Capture the cell that displays the provided text and extract its (X, Y) central coordinate. 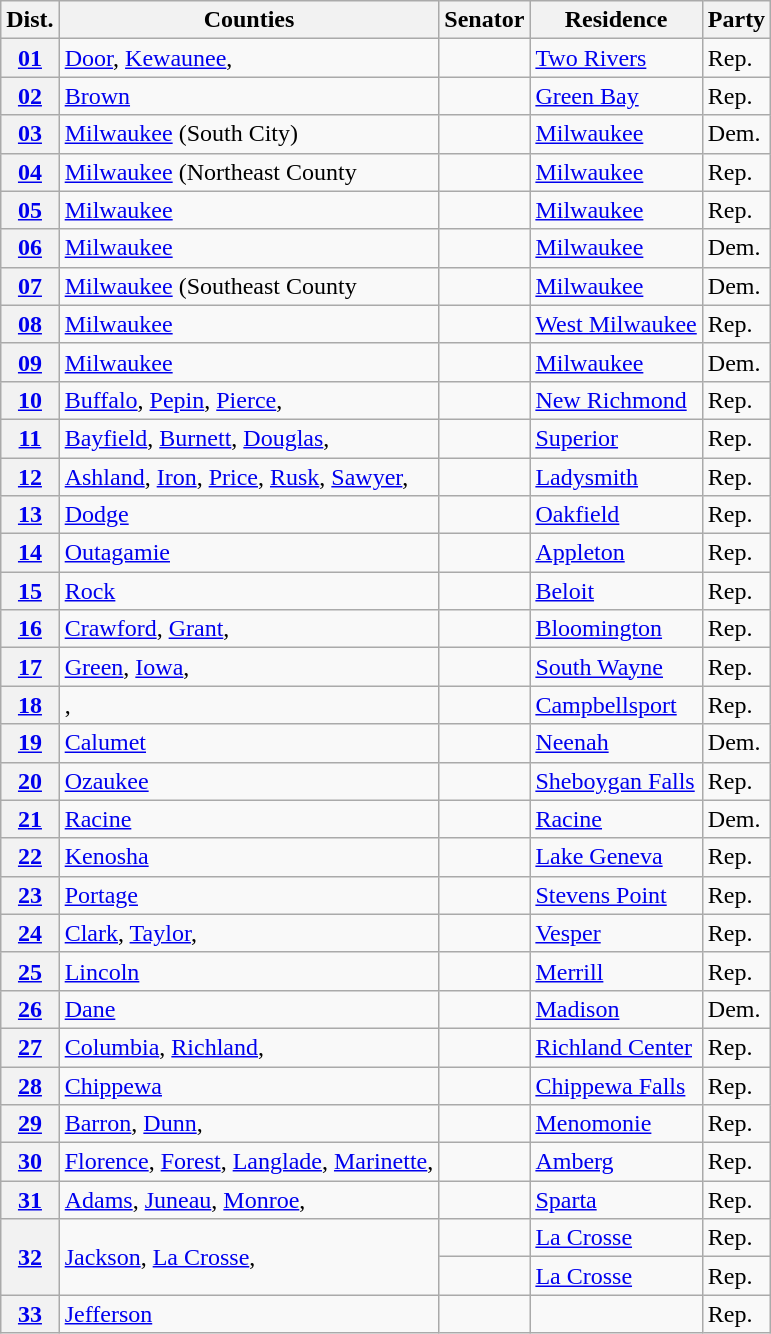
03 (30, 134)
Buffalo, Pepin, Pierce, (249, 400)
Green Bay (616, 96)
01 (30, 58)
Green, Iowa, (249, 667)
17 (30, 667)
18 (30, 705)
Lake Geneva (616, 857)
Madison (616, 1009)
Florence, Forest, Langlade, Marinette, (249, 1162)
16 (30, 629)
South Wayne (616, 667)
21 (30, 819)
30 (30, 1162)
Amberg (616, 1162)
Ozaukee (249, 781)
22 (30, 857)
Adams, Juneau, Monroe, (249, 1200)
Kenosha (249, 857)
20 (30, 781)
Door, Kewaunee, (249, 58)
Sparta (616, 1200)
32 (30, 1257)
Jefferson (249, 1314)
Menomonie (616, 1124)
13 (30, 515)
Crawford, Grant, (249, 629)
26 (30, 1009)
Chippewa Falls (616, 1085)
23 (30, 895)
Milwaukee (Southeast County (249, 286)
02 (30, 96)
Bloomington (616, 629)
28 (30, 1085)
Counties (249, 20)
Superior (616, 438)
33 (30, 1314)
25 (30, 971)
08 (30, 324)
Neenah (616, 743)
04 (30, 172)
Residence (616, 20)
10 (30, 400)
Merrill (616, 971)
31 (30, 1200)
Sheboygan Falls (616, 781)
Jackson, La Crosse, (249, 1257)
Brown (249, 96)
Calumet (249, 743)
Party (736, 20)
Two Rivers (616, 58)
Milwaukee (Northeast County (249, 172)
Beloit (616, 591)
14 (30, 553)
Dist. (30, 20)
, (249, 705)
29 (30, 1124)
Dane (249, 1009)
Campbellsport (616, 705)
Outagamie (249, 553)
New Richmond (616, 400)
Stevens Point (616, 895)
05 (30, 210)
15 (30, 591)
Columbia, Richland, (249, 1047)
Ashland, Iron, Price, Rusk, Sawyer, (249, 477)
Dodge (249, 515)
24 (30, 933)
Chippewa (249, 1085)
Portage (249, 895)
09 (30, 362)
27 (30, 1047)
19 (30, 743)
Appleton (616, 553)
Barron, Dunn, (249, 1124)
West Milwaukee (616, 324)
Lincoln (249, 971)
Richland Center (616, 1047)
Ladysmith (616, 477)
Milwaukee (South City) (249, 134)
07 (30, 286)
Oakfield (616, 515)
11 (30, 438)
Vesper (616, 933)
Bayfield, Burnett, Douglas, (249, 438)
06 (30, 248)
Clark, Taylor, (249, 933)
Rock (249, 591)
Senator (484, 20)
12 (30, 477)
